Return (x, y) of the center of cell containing provided text 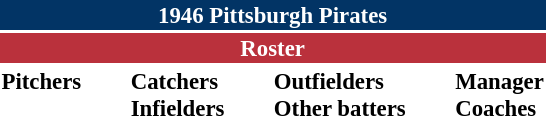
1946 Pittsburgh Pirates (272, 15)
Roster (272, 48)
